Extract the (x, y) coordinate from the center of the cell holding the provided text.  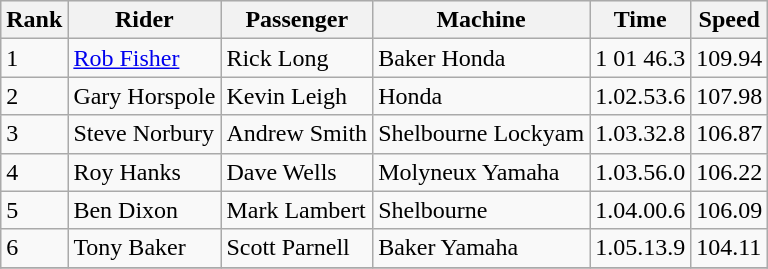
Rider (144, 20)
6 (34, 248)
Gary Horspole (144, 96)
Dave Wells (297, 172)
Scott Parnell (297, 248)
Passenger (297, 20)
Honda (482, 96)
Molyneux Yamaha (482, 172)
Tony Baker (144, 248)
Time (640, 20)
3 (34, 134)
106.22 (730, 172)
107.98 (730, 96)
Roy Hanks (144, 172)
Baker Honda (482, 58)
Steve Norbury (144, 134)
4 (34, 172)
Rob Fisher (144, 58)
1 (34, 58)
Andrew Smith (297, 134)
Baker Yamaha (482, 248)
1 01 46.3 (640, 58)
Shelbourne Lockyam (482, 134)
104.11 (730, 248)
5 (34, 210)
Ben Dixon (144, 210)
2 (34, 96)
106.09 (730, 210)
109.94 (730, 58)
1.05.13.9 (640, 248)
Machine (482, 20)
Rank (34, 20)
1.03.32.8 (640, 134)
Shelbourne (482, 210)
1.02.53.6 (640, 96)
Kevin Leigh (297, 96)
Speed (730, 20)
1.03.56.0 (640, 172)
106.87 (730, 134)
1.04.00.6 (640, 210)
Mark Lambert (297, 210)
Rick Long (297, 58)
